Find where the given text appears and provide that cell's center as [x, y] coordinate. 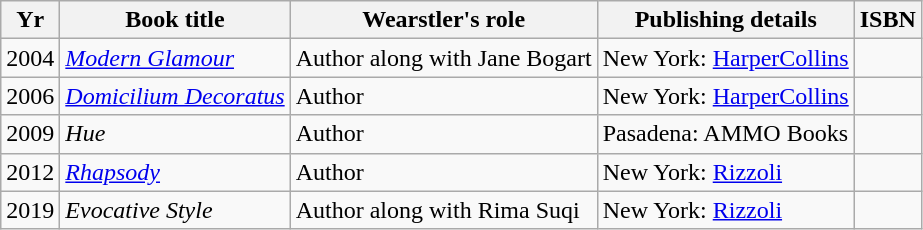
Modern Glamour [175, 58]
Author along with Rima Suqi [444, 210]
2009 [30, 134]
Author along with Jane Bogart [444, 58]
ISBN [888, 20]
2006 [30, 96]
Evocative Style [175, 210]
Hue [175, 134]
2019 [30, 210]
Rhapsody [175, 172]
Yr [30, 20]
Publishing details [726, 20]
Pasadena: AMMO Books [726, 134]
Domicilium Decoratus [175, 96]
2012 [30, 172]
Book title [175, 20]
Wearstler's role [444, 20]
2004 [30, 58]
